Search for the cell housing the specified text and yield its [x, y] center coordinate. 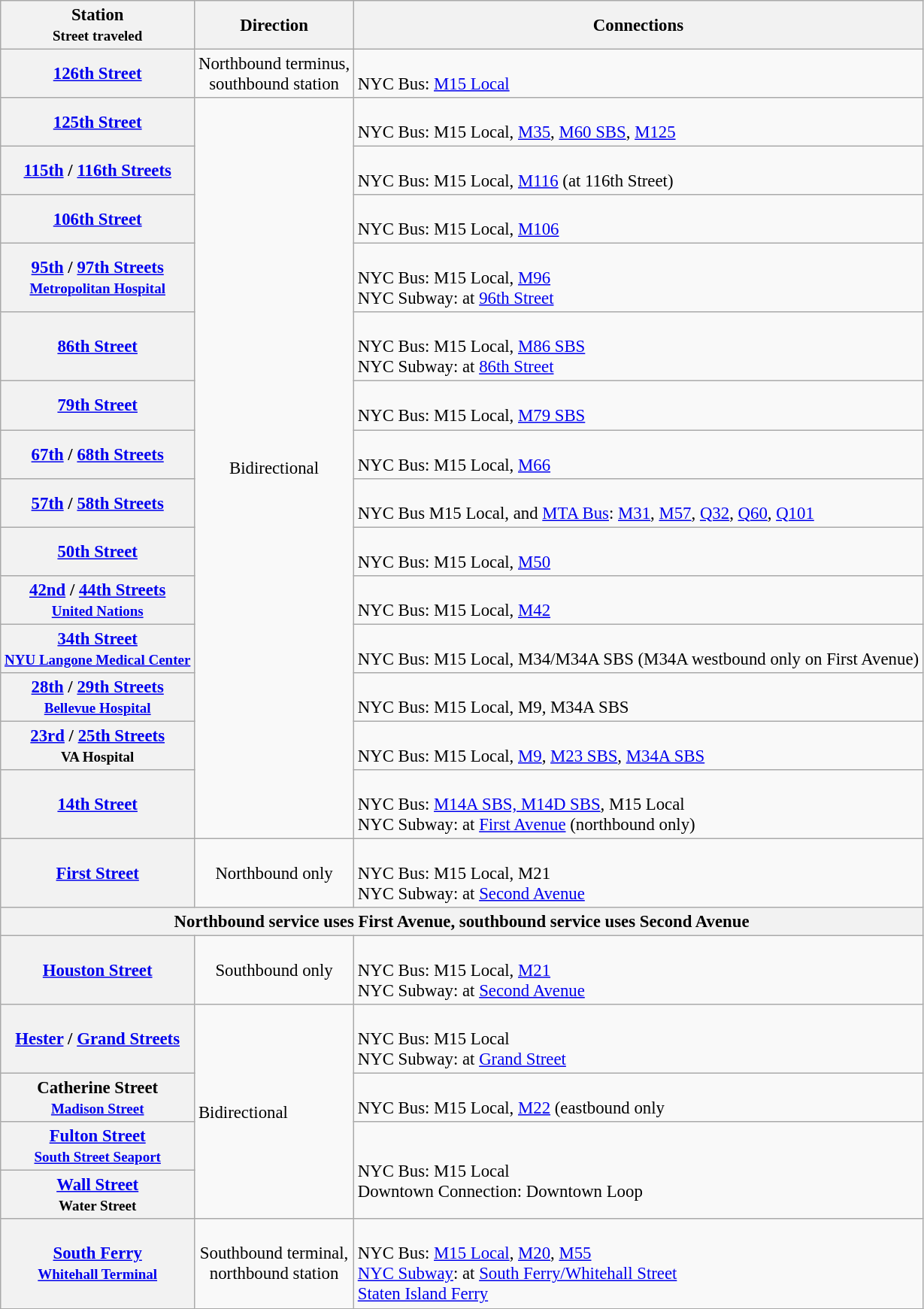
NYC Bus: M15 Local, M66 [638, 454]
NYC Bus: M15 Local Downtown Connection: Downtown Loop [638, 1170]
67th / 68th Streets [98, 454]
NYC Bus: M15 Local, M106 [638, 220]
86th Street [98, 347]
106th Street [98, 220]
23rd / 25th StreetsVA Hospital [98, 746]
South FerryWhitehall Terminal [98, 1265]
NYC Bus: M15 Local, M116 (at 116th Street) [638, 171]
Catherine Street Madison Street [98, 1098]
115th / 116th Streets [98, 171]
Southbound only [274, 971]
NYC Bus: M15 Local, M50 [638, 552]
Northbound terminus,southbound station [274, 74]
95th / 97th StreetsMetropolitan Hospital [98, 278]
NYC Bus: M15 Local, M9, M34A SBS [638, 698]
28th / 29th StreetsBellevue Hospital [98, 698]
Wall Street Water Street [98, 1195]
Northbound only [274, 873]
Fulton Street South Street Seaport [98, 1146]
NYC Bus M15 Local, and MTA Bus: M31, M57, Q32, Q60, Q101 [638, 502]
125th Street [98, 122]
57th / 58th Streets [98, 502]
NYC Bus: M15 Local, M34/M34A SBS (M34A westbound only on First Avenue) [638, 648]
NYC Bus: M15 Local, M42 [638, 600]
Houston Street [98, 971]
NYC Bus: M14A SBS, M14D SBS, M15 Local NYC Subway: at First Avenue (northbound only) [638, 804]
First Street [98, 873]
StationStreet traveled [98, 26]
NYC Bus: M15 Local, M96NYC Subway: at 96th Street [638, 278]
NYC Bus: M15 Local [638, 74]
126th Street [98, 74]
Northbound service uses First Avenue, southbound service uses Second Avenue [462, 922]
NYC Bus: M15 Local, M22 (eastbound only [638, 1098]
NYC Bus: M15 Local, M79 SBS [638, 406]
Hester / Grand Streets [98, 1039]
50th Street [98, 552]
Connections [638, 26]
34th StreetNYU Langone Medical Center [98, 648]
Direction [274, 26]
79th Street [98, 406]
NYC Bus: M15 Local, M86 SBSNYC Subway: at 86th Street [638, 347]
42nd / 44th StreetsUnited Nations [98, 600]
NYC Bus: M15 Local, M20, M55NYC Subway: at South Ferry/Whitehall StreetStaten Island Ferry [638, 1265]
NYC Bus: M15 Local, M35, M60 SBS, M125 [638, 122]
NYC Bus: M15 Local NYC Subway: at Grand Street [638, 1039]
Southbound terminal,northbound station [274, 1265]
NYC Bus: M15 Local, M9, M23 SBS, M34A SBS [638, 746]
14th Street [98, 804]
